Extract the [x, y] coordinate from the center of the cell holding the provided text.  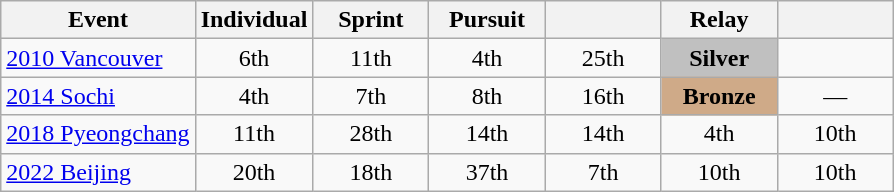
20th [254, 172]
25th [603, 58]
Relay [719, 20]
2022 Beijing [98, 172]
28th [371, 134]
16th [603, 96]
Silver [719, 58]
Sprint [371, 20]
18th [371, 172]
2018 Pyeongchang [98, 134]
Individual [254, 20]
— [835, 96]
37th [487, 172]
Event [98, 20]
8th [487, 96]
2014 Sochi [98, 96]
2010 Vancouver [98, 58]
Bronze [719, 96]
Pursuit [487, 20]
6th [254, 58]
